Scan for the cell matching the given text and deliver its (X, Y) coordinate at center. 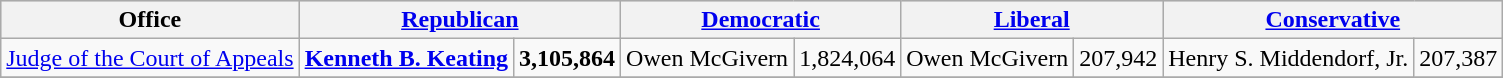
Republican (460, 20)
Democratic (761, 20)
Kenneth B. Keating (406, 58)
Judge of the Court of Appeals (150, 58)
1,824,064 (848, 58)
Liberal (1032, 20)
Office (150, 20)
Henry S. Middendorf, Jr. (1288, 58)
207,942 (1118, 58)
207,387 (1458, 58)
3,105,864 (568, 58)
Conservative (1333, 20)
